For the text-containing cell, return its midpoint in (X, Y) coordinate format. 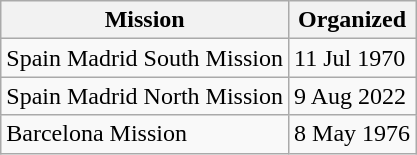
Spain Madrid South Mission (145, 58)
Barcelona Mission (145, 134)
8 May 1976 (352, 134)
9 Aug 2022 (352, 96)
Mission (145, 20)
11 Jul 1970 (352, 58)
Organized (352, 20)
Spain Madrid North Mission (145, 96)
